Pinpoint the cell where the given text exists, returning its [X, Y] midpoint coordinate. 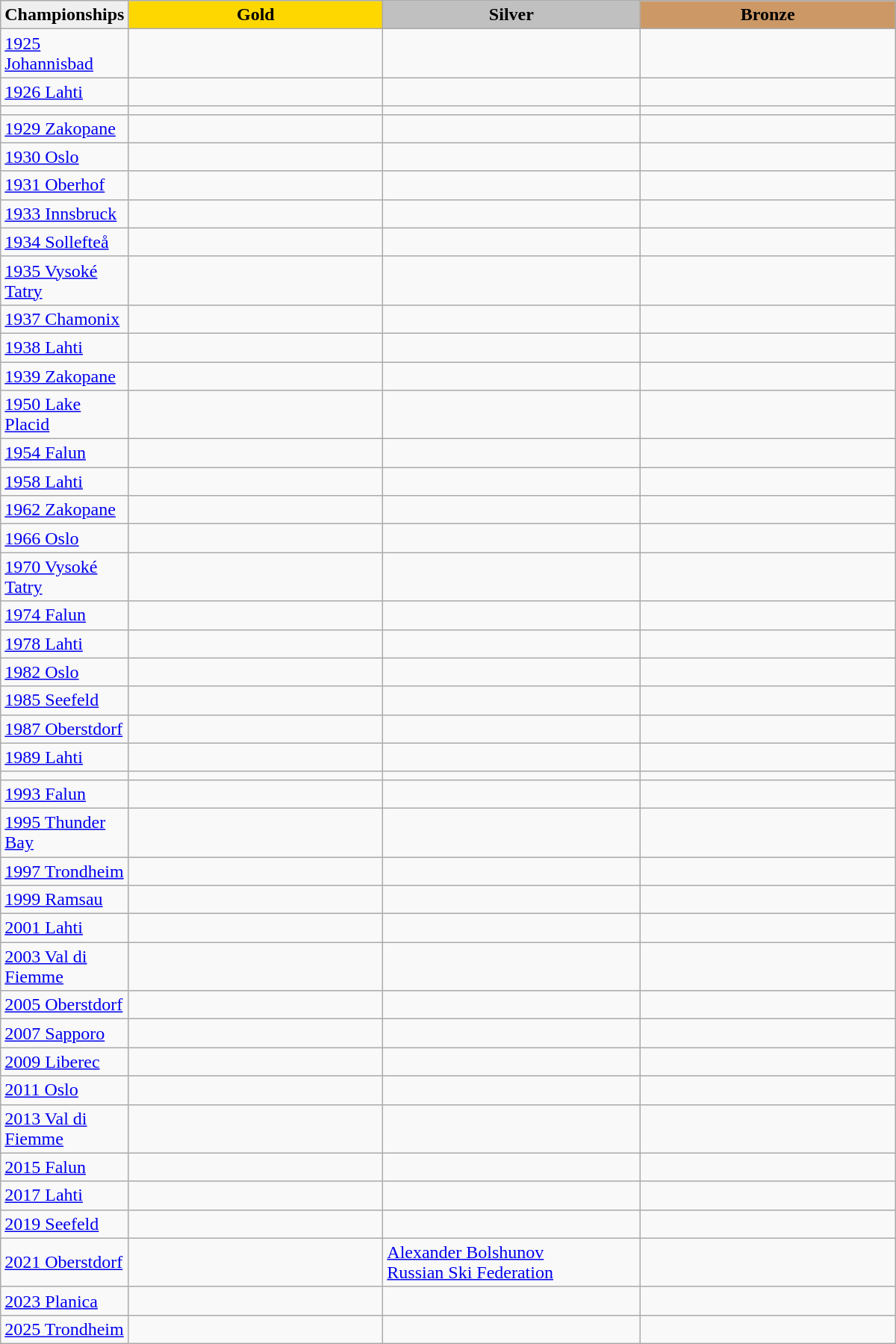
2005 Oberstdorf [64, 1005]
1929 Zakopane [64, 128]
Bronze [768, 15]
2021 Oberstdorf [64, 1262]
1985 Seefeld [64, 700]
1997 Trondheim [64, 871]
1987 Oberstdorf [64, 729]
1939 Zakopane [64, 376]
2009 Liberec [64, 1062]
1937 Chamonix [64, 319]
1931 Oberhof [64, 185]
2013 Val di Fiemme [64, 1129]
1938 Lahti [64, 347]
1950 Lake Placid [64, 415]
Gold [255, 15]
2007 Sapporo [64, 1033]
1962 Zakopane [64, 510]
1934 Sollefteå [64, 242]
2011 Oslo [64, 1090]
1925 Johannisbad [64, 54]
1999 Ramsau [64, 900]
1974 Falun [64, 615]
2001 Lahti [64, 928]
Championships [64, 15]
1993 Falun [64, 794]
2003 Val di Fiemme [64, 966]
1933 Innsbruck [64, 214]
1966 Oslo [64, 538]
1958 Lahti [64, 482]
1995 Thunder Bay [64, 832]
1926 Lahti [64, 92]
1954 Falun [64, 453]
2017 Lahti [64, 1195]
1935 Vysoké Tatry [64, 281]
2023 Planica [64, 1301]
1982 Oslo [64, 672]
1970 Vysoké Tatry [64, 576]
1930 Oslo [64, 157]
2019 Seefeld [64, 1224]
1978 Lahti [64, 644]
2025 Trondheim [64, 1329]
Silver [511, 15]
Alexander Bolshunov Russian Ski Federation [511, 1262]
1989 Lahti [64, 757]
2015 Falun [64, 1167]
